Search for the cell housing the specified text and yield its [X, Y] center coordinate. 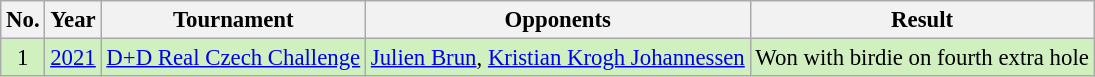
2021 [73, 58]
Opponents [558, 20]
Year [73, 20]
Result [922, 20]
Won with birdie on fourth extra hole [922, 58]
No. [23, 20]
1 [23, 58]
Tournament [233, 20]
Julien Brun, Kristian Krogh Johannessen [558, 58]
D+D Real Czech Challenge [233, 58]
